Capture the cell that displays the provided text and extract its (X, Y) central coordinate. 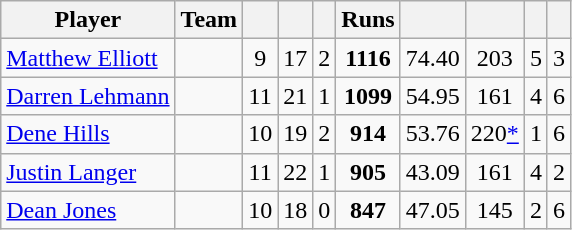
9 (260, 58)
203 (494, 58)
220* (494, 134)
905 (368, 172)
21 (296, 96)
18 (296, 210)
5 (536, 58)
Darren Lehmann (88, 96)
Runs (368, 20)
1116 (368, 58)
43.09 (432, 172)
914 (368, 134)
Dean Jones (88, 210)
53.76 (432, 134)
Matthew Elliott (88, 58)
3 (558, 58)
Player (88, 20)
47.05 (432, 210)
847 (368, 210)
145 (494, 210)
Dene Hills (88, 134)
1099 (368, 96)
54.95 (432, 96)
17 (296, 58)
22 (296, 172)
Team (209, 20)
0 (324, 210)
74.40 (432, 58)
Justin Langer (88, 172)
19 (296, 134)
